Return the (X, Y) coordinate for the center point of the cell that contains the specified text.  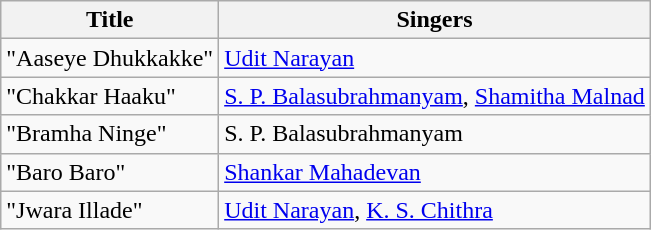
Udit Narayan, K. S. Chithra (435, 210)
S. P. Balasubrahmanyam, Shamitha Malnad (435, 96)
"Bramha Ninge" (110, 134)
"Baro Baro" (110, 172)
Title (110, 20)
"Aaseye Dhukkakke" (110, 58)
S. P. Balasubrahmanyam (435, 134)
Udit Narayan (435, 58)
Shankar Mahadevan (435, 172)
"Chakkar Haaku" (110, 96)
"Jwara Illade" (110, 210)
Singers (435, 20)
